Extract the (x, y) coordinate from the center of the cell holding the provided text.  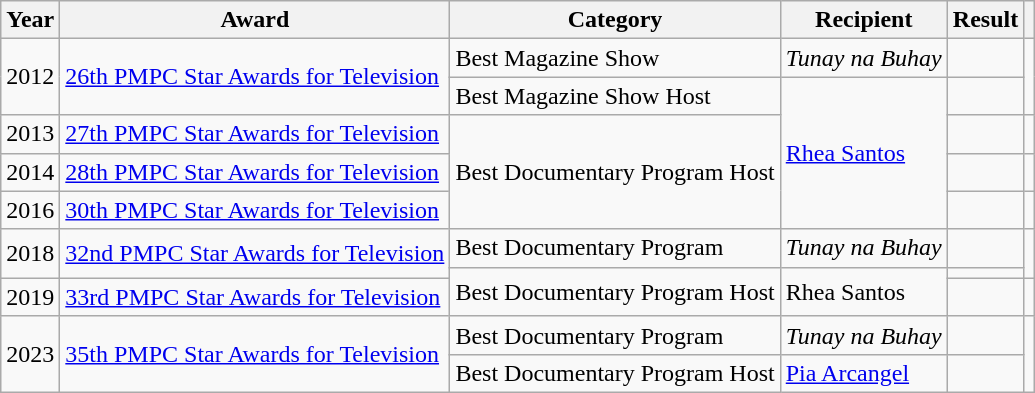
35th PMPC Star Awards for Television (255, 354)
2013 (30, 134)
2018 (30, 254)
2019 (30, 297)
Year (30, 20)
Pia Arcangel (864, 373)
30th PMPC Star Awards for Television (255, 210)
26th PMPC Star Awards for Television (255, 77)
Result (985, 20)
Category (615, 20)
Recipient (864, 20)
32nd PMPC Star Awards for Television (255, 254)
2014 (30, 172)
2012 (30, 77)
2016 (30, 210)
Award (255, 20)
33rd PMPC Star Awards for Television (255, 297)
Best Magazine Show (615, 58)
2023 (30, 354)
27th PMPC Star Awards for Television (255, 134)
28th PMPC Star Awards for Television (255, 172)
Best Magazine Show Host (615, 96)
